Return (X, Y) of the center of cell containing provided text 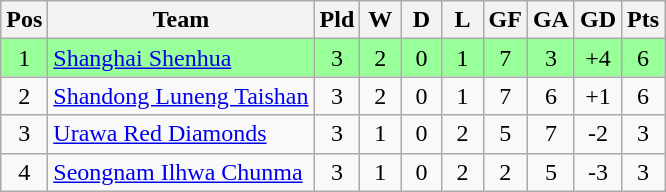
+1 (598, 96)
-3 (598, 172)
Pts (644, 20)
-2 (598, 134)
Seongnam Ilhwa Chunma (181, 172)
Pld (337, 20)
GA (550, 20)
4 (24, 172)
GF (505, 20)
Pos (24, 20)
Shanghai Shenhua (181, 58)
GD (598, 20)
+4 (598, 58)
L (462, 20)
Urawa Red Diamonds (181, 134)
D (422, 20)
Team (181, 20)
Shandong Luneng Taishan (181, 96)
W (380, 20)
